Return [X, Y] of the center of cell containing provided text 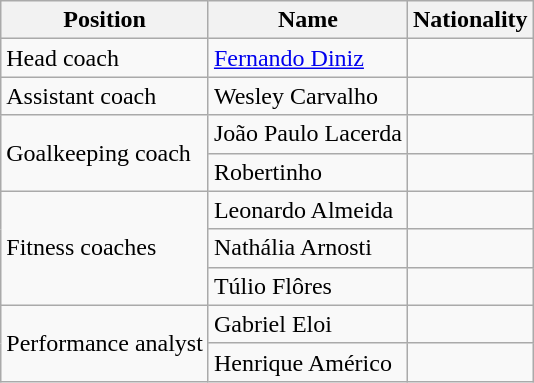
Nathália Arnosti [308, 248]
Gabriel Eloi [308, 324]
Fitness coaches [105, 248]
Túlio Flôres [308, 286]
Leonardo Almeida [308, 210]
Henrique Américo [308, 362]
Assistant coach [105, 96]
Wesley Carvalho [308, 96]
Nationality [470, 20]
Robertinho [308, 172]
Fernando Diniz [308, 58]
Name [308, 20]
Head coach [105, 58]
Performance analyst [105, 343]
João Paulo Lacerda [308, 134]
Position [105, 20]
Goalkeeping coach [105, 153]
